Determine the (X, Y) coordinate at the center of the cell enclosing the given text.  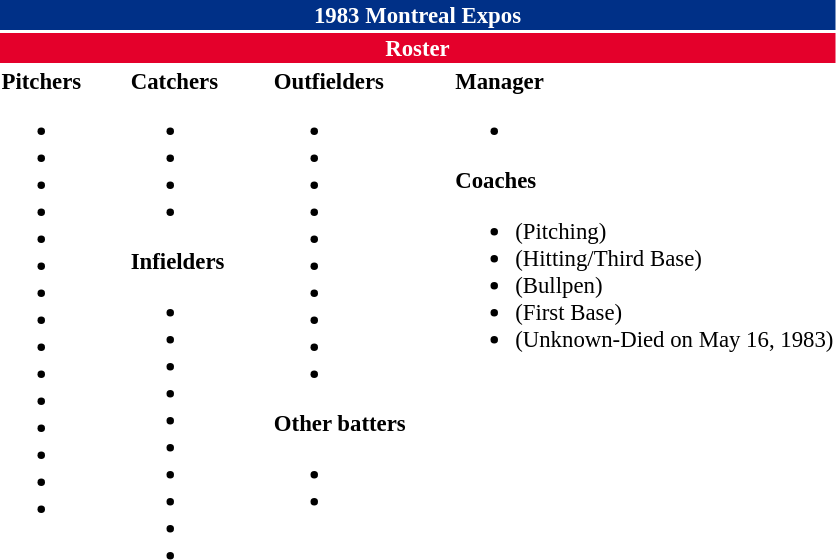
Roster (418, 48)
1983 Montreal Expos (418, 15)
